Identify which cell holds the provided text, then report its (x, y) central coordinate. 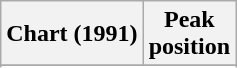
Peakposition (189, 34)
Chart (1991) (72, 34)
